Detect which cell encompasses the target text, then output its (x, y) center coordinate. 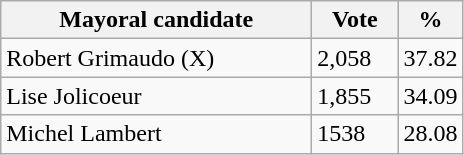
Michel Lambert (156, 134)
1538 (355, 134)
Robert Grimaudo (X) (156, 58)
Vote (355, 20)
1,855 (355, 96)
2,058 (355, 58)
Lise Jolicoeur (156, 96)
Mayoral candidate (156, 20)
34.09 (430, 96)
37.82 (430, 58)
28.08 (430, 134)
% (430, 20)
